Locate the cell with the specified text and output its (X, Y) center coordinate. 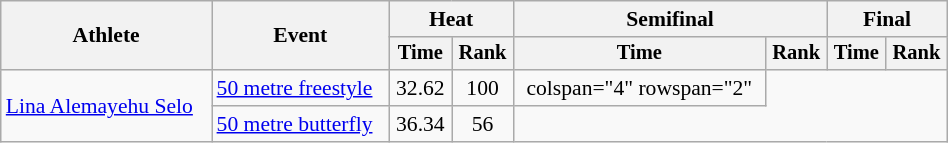
50 metre freestyle (300, 88)
Event (300, 36)
Final (887, 19)
100 (483, 88)
56 (483, 124)
32.62 (420, 88)
Heat (451, 19)
Semifinal (670, 19)
36.34 (420, 124)
colspan="4" rowspan="2" (639, 88)
50 metre butterfly (300, 124)
Lina Alemayehu Selo (106, 106)
Athlete (106, 36)
